Capture the cell that displays the provided text and extract its [X, Y] central coordinate. 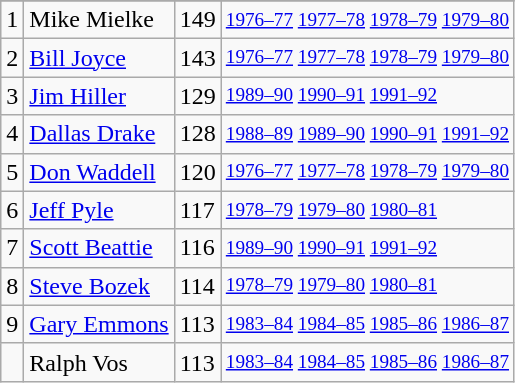
2 [12, 58]
128 [198, 134]
Dallas Drake [99, 134]
143 [198, 58]
Gary Emmons [99, 324]
3 [12, 96]
8 [12, 286]
6 [12, 210]
120 [198, 172]
Don Waddell [99, 172]
149 [198, 20]
9 [12, 324]
Mike Mielke [99, 20]
Bill Joyce [99, 58]
Jim Hiller [99, 96]
1988–89 1989–90 1990–91 1991–92 [367, 134]
Scott Beattie [99, 248]
7 [12, 248]
1 [12, 20]
Steve Bozek [99, 286]
117 [198, 210]
5 [12, 172]
114 [198, 286]
129 [198, 96]
4 [12, 134]
116 [198, 248]
Ralph Vos [99, 362]
Jeff Pyle [99, 210]
